Return the [X, Y] coordinate for the center point of the cell that contains the specified text.  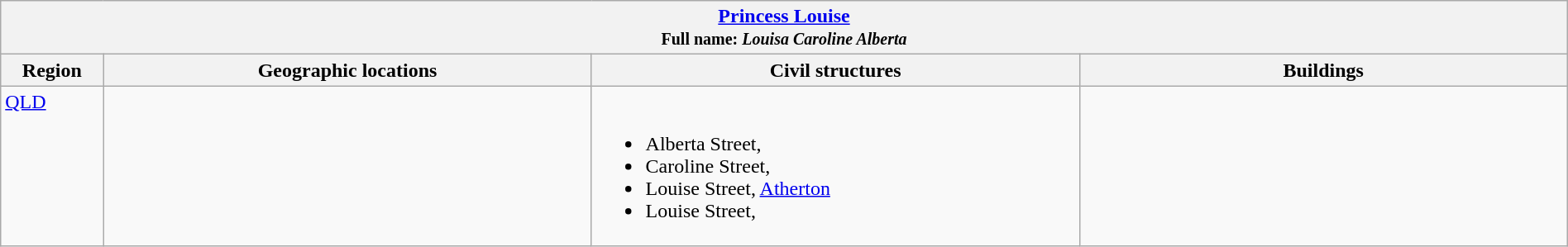
Civil structures [835, 70]
QLD [52, 166]
Geographic locations [347, 70]
Buildings [1323, 70]
Alberta Street, Caroline Street, Louise Street, AthertonLouise Street, [835, 166]
Region [52, 70]
Princess LouiseFull name: Louisa Caroline Alberta [784, 28]
